Extract the [x, y] coordinate from the center of the cell holding the provided text.  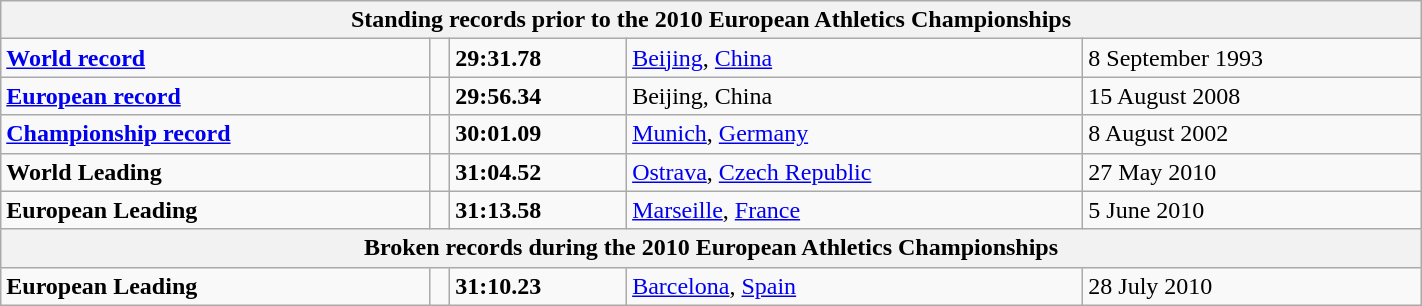
World Leading [216, 172]
27 May 2010 [1252, 172]
Ostrava, Czech Republic [855, 172]
Broken records during the 2010 European Athletics Championships [711, 248]
8 September 1993 [1252, 58]
8 August 2002 [1252, 134]
30:01.09 [538, 134]
28 July 2010 [1252, 286]
5 June 2010 [1252, 210]
Barcelona, Spain [855, 286]
World record [216, 58]
31:10.23 [538, 286]
Standing records prior to the 2010 European Athletics Championships [711, 20]
Munich, Germany [855, 134]
31:04.52 [538, 172]
15 August 2008 [1252, 96]
29:31.78 [538, 58]
29:56.34 [538, 96]
European record [216, 96]
Marseille, France [855, 210]
Championship record [216, 134]
31:13.58 [538, 210]
